Output the [x, y] coordinate of the center of the cell containing the given text.  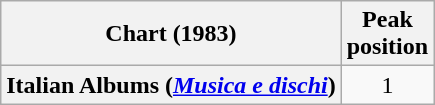
Italian Albums (Musica e dischi) [171, 85]
Chart (1983) [171, 34]
1 [387, 85]
Peakposition [387, 34]
